Detect which cell encompasses the target text, then output its [x, y] center coordinate. 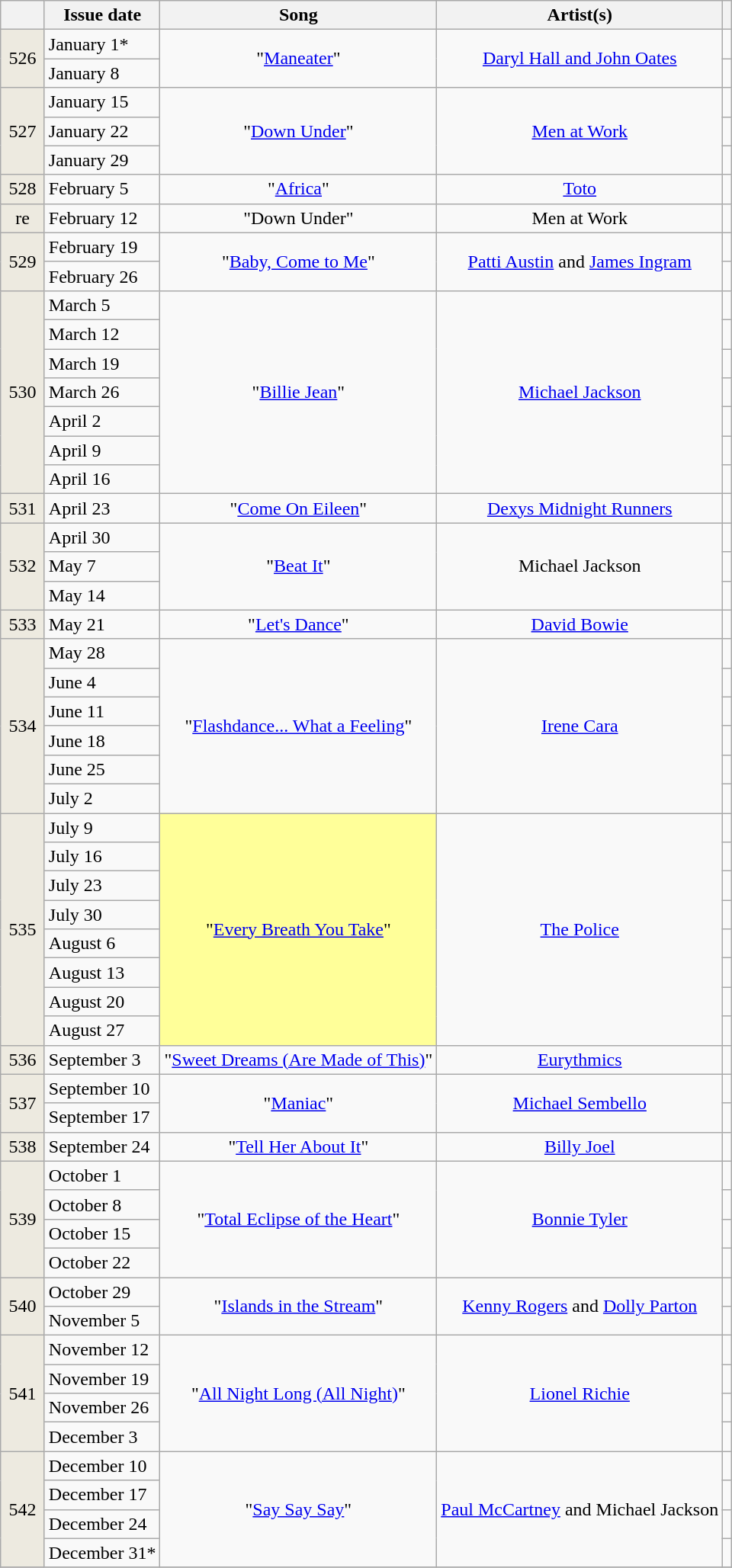
February 12 [102, 218]
Lionel Richie [579, 1393]
532 [23, 566]
539 [23, 1219]
December 3 [102, 1437]
"Beat It" [299, 566]
April 30 [102, 537]
November 19 [102, 1379]
June 18 [102, 740]
June 4 [102, 682]
August 20 [102, 1002]
"Say Say Say" [299, 1509]
Kenny Rogers and Dolly Parton [579, 1307]
October 29 [102, 1292]
October 15 [102, 1233]
Michael Sembello [579, 1103]
"Maniac" [299, 1103]
January 1* [102, 44]
January 8 [102, 73]
July 9 [102, 827]
"Maneater" [299, 59]
April 9 [102, 451]
"Africa" [299, 189]
July 23 [102, 886]
February 19 [102, 247]
re [23, 218]
"Billie Jean" [299, 392]
Song [299, 15]
Toto [579, 189]
528 [23, 189]
535 [23, 928]
529 [23, 261]
538 [23, 1146]
David Bowie [579, 624]
December 17 [102, 1495]
January 29 [102, 160]
542 [23, 1509]
November 26 [102, 1408]
Issue date [102, 15]
534 [23, 726]
October 1 [102, 1175]
January 15 [102, 102]
"Tell Her About It" [299, 1146]
July 2 [102, 798]
September 10 [102, 1089]
The Police [579, 928]
531 [23, 508]
527 [23, 131]
Dexys Midnight Runners [579, 508]
Bonnie Tyler [579, 1219]
May 28 [102, 653]
March 12 [102, 334]
August 27 [102, 1031]
"Baby, Come to Me" [299, 261]
April 16 [102, 479]
December 10 [102, 1466]
May 21 [102, 624]
February 26 [102, 276]
537 [23, 1103]
Billy Joel [579, 1146]
Paul McCartney and Michael Jackson [579, 1509]
530 [23, 392]
January 22 [102, 131]
August 6 [102, 944]
September 3 [102, 1060]
March 26 [102, 393]
526 [23, 59]
August 13 [102, 973]
November 5 [102, 1321]
May 14 [102, 595]
October 22 [102, 1262]
541 [23, 1393]
Patti Austin and James Ingram [579, 261]
June 11 [102, 711]
"Islands in the Stream" [299, 1307]
Irene Cara [579, 726]
"Sweet Dreams (Are Made of This)" [299, 1060]
April 2 [102, 422]
November 12 [102, 1350]
March 19 [102, 364]
April 23 [102, 508]
540 [23, 1307]
October 8 [102, 1204]
February 5 [102, 189]
May 7 [102, 566]
July 16 [102, 857]
"Flashdance... What a Feeling" [299, 726]
"Every Breath You Take" [299, 928]
September 17 [102, 1117]
July 30 [102, 915]
"Let's Dance" [299, 624]
Daryl Hall and John Oates [579, 59]
"All Night Long (All Night)" [299, 1393]
March 5 [102, 305]
Artist(s) [579, 15]
June 25 [102, 769]
536 [23, 1060]
September 24 [102, 1146]
December 24 [102, 1524]
Eurythmics [579, 1060]
"Total Eclipse of the Heart" [299, 1219]
533 [23, 624]
December 31* [102, 1553]
"Come On Eileen" [299, 508]
